From the cell containing the given text, extract its center point as (X, Y) coordinate. 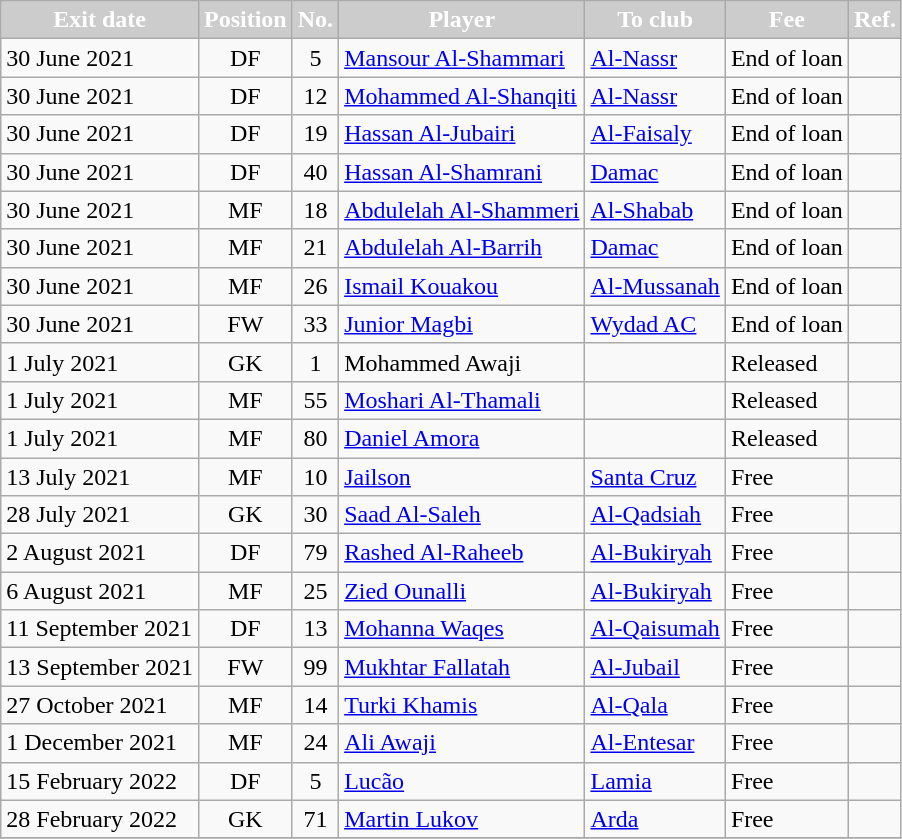
Ref. (874, 20)
18 (315, 210)
25 (315, 591)
1 (315, 362)
Al-Qaisumah (655, 629)
Al-Qala (655, 705)
13 July 2021 (100, 477)
2 August 2021 (100, 553)
Jailson (462, 477)
15 February 2022 (100, 781)
19 (315, 134)
Al-Entesar (655, 743)
Fee (786, 20)
55 (315, 400)
Mukhtar Fallatah (462, 667)
Mansour Al-Shammari (462, 58)
71 (315, 819)
Al-Shabab (655, 210)
Abdulelah Al-Barrih (462, 248)
12 (315, 96)
33 (315, 324)
13 September 2021 (100, 667)
No. (315, 20)
99 (315, 667)
6 August 2021 (100, 591)
80 (315, 438)
Abdulelah Al-Shammeri (462, 210)
27 October 2021 (100, 705)
Lucão (462, 781)
Player (462, 20)
Moshari Al-Thamali (462, 400)
Mohammed Awaji (462, 362)
Santa Cruz (655, 477)
21 (315, 248)
26 (315, 286)
28 July 2021 (100, 515)
Al-Qadsiah (655, 515)
Zied Ounalli (462, 591)
Saad Al-Saleh (462, 515)
Ali Awaji (462, 743)
10 (315, 477)
1 December 2021 (100, 743)
Arda (655, 819)
Hassan Al-Shamrani (462, 172)
Martin Lukov (462, 819)
Position (245, 20)
14 (315, 705)
40 (315, 172)
Wydad AC (655, 324)
30 (315, 515)
11 September 2021 (100, 629)
Daniel Amora (462, 438)
79 (315, 553)
Junior Magbi (462, 324)
Mohanna Waqes (462, 629)
Mohammed Al-Shanqiti (462, 96)
28 February 2022 (100, 819)
Turki Khamis (462, 705)
Al-Jubail (655, 667)
13 (315, 629)
Al-Faisaly (655, 134)
Exit date (100, 20)
Lamia (655, 781)
24 (315, 743)
Al-Mussanah (655, 286)
Ismail Kouakou (462, 286)
Rashed Al-Raheeb (462, 553)
Hassan Al-Jubairi (462, 134)
To club (655, 20)
